Determine the [X, Y] coordinate at the center of the cell enclosing the given text.  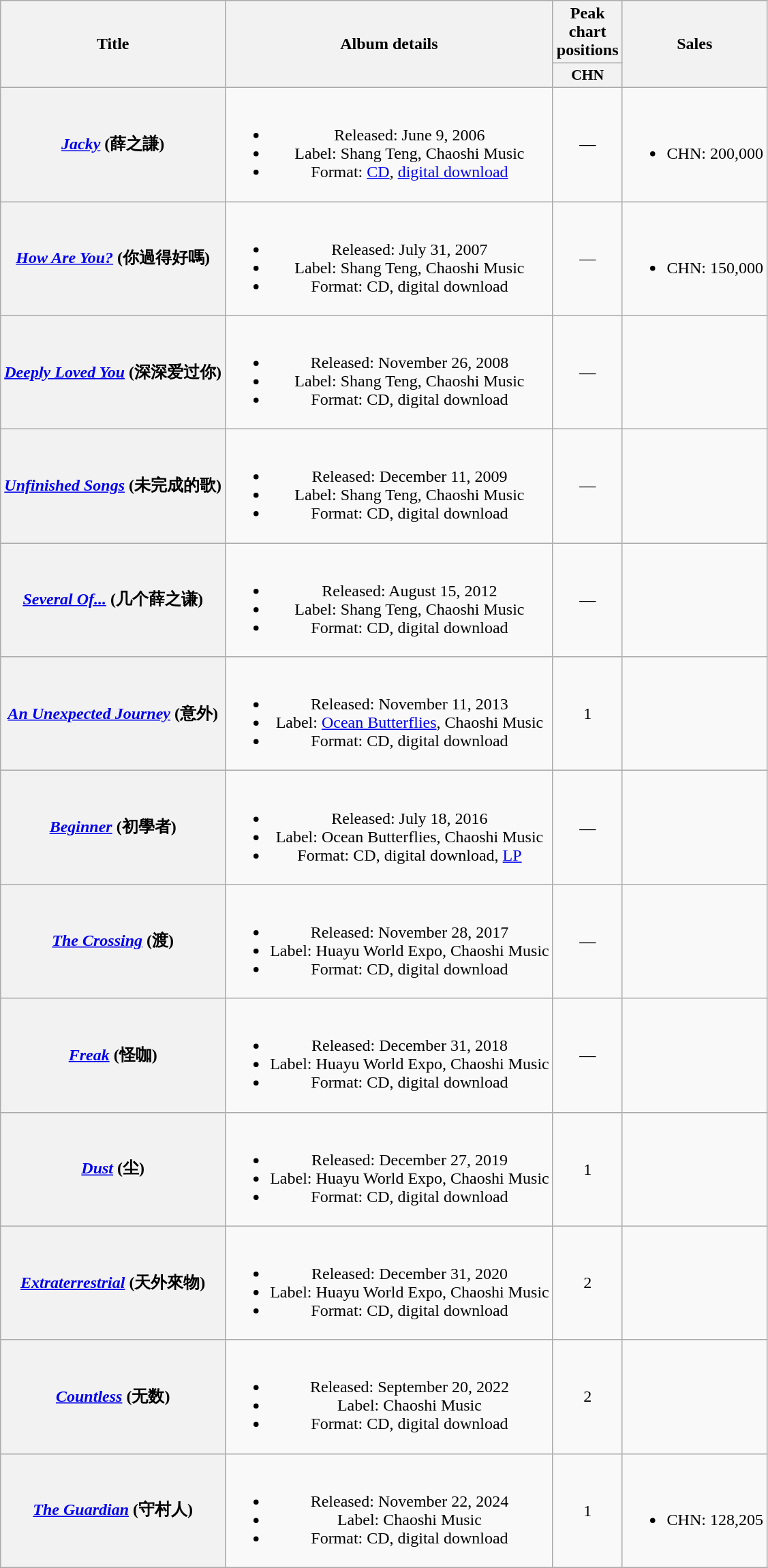
Released: December 11, 2009Label: Shang Teng, Chaoshi MusicFormat: CD, digital download [390, 487]
Released: July 18, 2016Label: Ocean Butterflies, Chaoshi MusicFormat: CD, digital download, LP [390, 827]
Countless (无数) [113, 1397]
Released: December 31, 2020Label: Huayu World Expo, Chaoshi MusicFormat: CD, digital download [390, 1282]
How Are You? (你過得好嗎) [113, 259]
The Guardian (守村人) [113, 1510]
CHN: 200,000 [694, 144]
Title [113, 44]
Released: September 20, 2022Label: Chaoshi MusicFormat: CD, digital download [390, 1397]
CHN: 128,205 [694, 1510]
Released: November 11, 2013Label: Ocean Butterflies, Chaoshi MusicFormat: CD, digital download [390, 714]
Freak (怪咖) [113, 1055]
Beginner (初學者) [113, 827]
The Crossing (渡) [113, 942]
An Unexpected Journey (意外) [113, 714]
Unfinished Songs (未完成的歌) [113, 487]
Released: November 22, 2024Label: Chaoshi MusicFormat: CD, digital download [390, 1510]
Dust (尘) [113, 1169]
Peak chart positions [587, 32]
Sales [694, 44]
CHN [587, 76]
Released: December 27, 2019Label: Huayu World Expo, Chaoshi MusicFormat: CD, digital download [390, 1169]
Several Of... (几个薛之谦) [113, 600]
Released: November 26, 2008Label: Shang Teng, Chaoshi MusicFormat: CD, digital download [390, 372]
Deeply Loved You (深深爱过你) [113, 372]
Released: July 31, 2007Label: Shang Teng, Chaoshi MusicFormat: CD, digital download [390, 259]
CHN: 150,000 [694, 259]
Released: December 31, 2018Label: Huayu World Expo, Chaoshi MusicFormat: CD, digital download [390, 1055]
Extraterrestrial (天外來物) [113, 1282]
Released: November 28, 2017Label: Huayu World Expo, Chaoshi MusicFormat: CD, digital download [390, 942]
Album details [390, 44]
Released: August 15, 2012Label: Shang Teng, Chaoshi MusicFormat: CD, digital download [390, 600]
Released: June 9, 2006Label: Shang Teng, Chaoshi MusicFormat: CD, digital download [390, 144]
Jacky (薛之謙) [113, 144]
